Capture the cell that displays the provided text and extract its [X, Y] central coordinate. 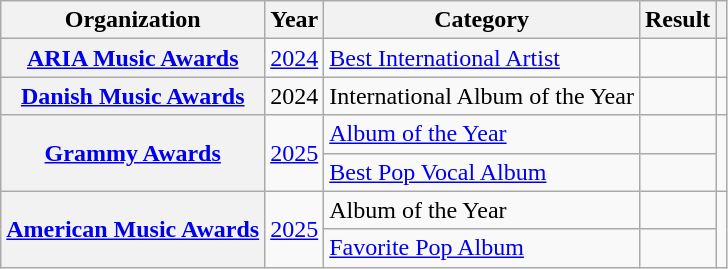
International Album of the Year [482, 96]
Best Pop Vocal Album [482, 172]
Favorite Pop Album [482, 248]
Organization [133, 20]
Result [677, 20]
Grammy Awards [133, 153]
American Music Awards [133, 229]
Category [482, 20]
Year [294, 20]
ARIA Music Awards [133, 58]
Danish Music Awards [133, 96]
Best International Artist [482, 58]
